Determine the (x, y) coordinate at the center of the cell enclosing the given text.  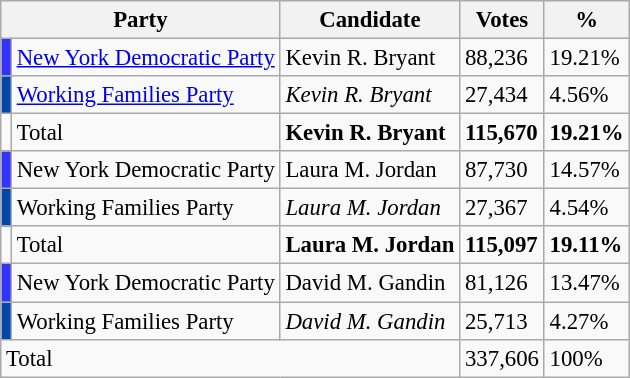
Votes (502, 20)
Party (140, 20)
25,713 (502, 321)
4.27% (586, 321)
14.57% (586, 170)
115,670 (502, 133)
4.54% (586, 208)
115,097 (502, 245)
81,126 (502, 283)
88,236 (502, 58)
Candidate (370, 20)
87,730 (502, 170)
13.47% (586, 283)
4.56% (586, 95)
27,434 (502, 95)
100% (586, 358)
337,606 (502, 358)
% (586, 20)
27,367 (502, 208)
19.11% (586, 245)
